Pinpoint the cell where the given text exists, returning its (X, Y) midpoint coordinate. 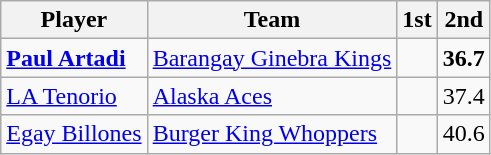
1st (417, 20)
40.6 (464, 134)
Player (74, 20)
Egay Billones (74, 134)
36.7 (464, 58)
Paul Artadi (74, 58)
Burger King Whoppers (272, 134)
2nd (464, 20)
Barangay Ginebra Kings (272, 58)
LA Tenorio (74, 96)
Alaska Aces (272, 96)
37.4 (464, 96)
Team (272, 20)
